Find where the given text appears and provide that cell's center as (X, Y) coordinate. 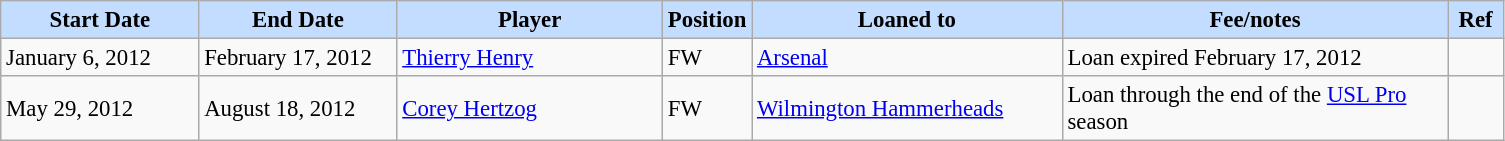
Loaned to (908, 20)
Corey Hertzog (530, 108)
Start Date (100, 20)
Wilmington Hammerheads (908, 108)
Fee/notes (1255, 20)
Position (708, 20)
August 18, 2012 (298, 108)
End Date (298, 20)
Loan through the end of the USL Pro season (1255, 108)
January 6, 2012 (100, 58)
Loan expired February 17, 2012 (1255, 58)
Ref (1476, 20)
February 17, 2012 (298, 58)
Arsenal (908, 58)
Thierry Henry (530, 58)
May 29, 2012 (100, 108)
Player (530, 20)
